From the cell containing the given text, extract its center point as (X, Y) coordinate. 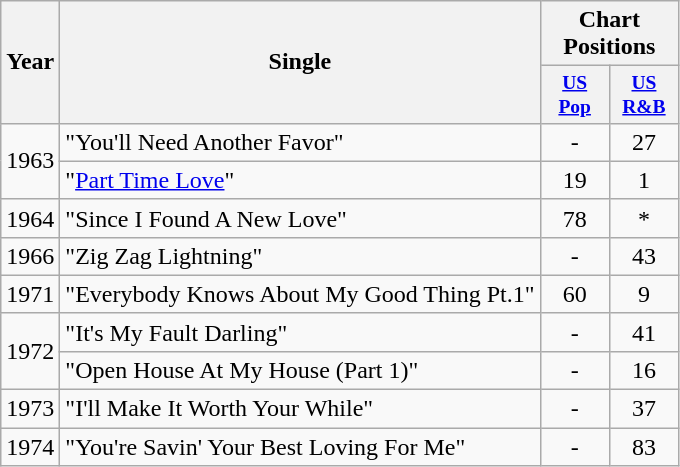
1 (644, 180)
9 (644, 294)
* (644, 218)
1972 (30, 351)
60 (574, 294)
"It's My Fault Darling" (300, 332)
37 (644, 409)
43 (644, 256)
1974 (30, 447)
83 (644, 447)
"Everybody Knows About My Good Thing Pt.1" (300, 294)
"You'll Need Another Favor" (300, 142)
1973 (30, 409)
78 (574, 218)
19 (574, 180)
USR&B (644, 94)
"Zig Zag Lightning" (300, 256)
1966 (30, 256)
Year (30, 62)
"Part Time Love" (300, 180)
Chart Positions (610, 34)
1963 (30, 161)
"Open House At My House (Part 1)" (300, 370)
16 (644, 370)
"You're Savin' Your Best Loving For Me" (300, 447)
1964 (30, 218)
41 (644, 332)
Single (300, 62)
"Since I Found A New Love" (300, 218)
US Pop (574, 94)
1971 (30, 294)
"I'll Make It Worth Your While" (300, 409)
27 (644, 142)
